Pinpoint the cell where the given text exists, returning its (x, y) midpoint coordinate. 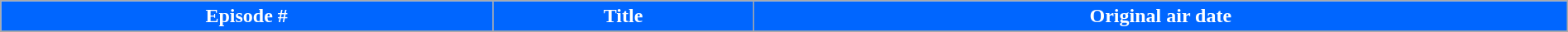
Title (624, 16)
Episode # (246, 16)
Original air date (1160, 16)
